Return the (X, Y) coordinate for the center point of the cell that contains the specified text.  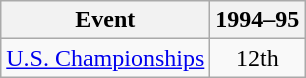
1994–95 (258, 20)
Event (106, 20)
12th (258, 58)
U.S. Championships (106, 58)
